Detect which cell encompasses the target text, then output its (x, y) center coordinate. 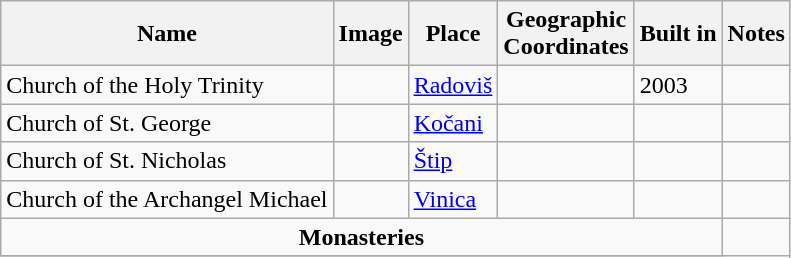
Name (167, 34)
Built in (678, 34)
GeographicCoordinates (566, 34)
Place (453, 34)
Kočani (453, 123)
Štip (453, 161)
2003 (678, 85)
Church of the Archangel Michael (167, 199)
Radoviš (453, 85)
Notes (756, 34)
Monasteries (362, 237)
Church of the Holy Trinity (167, 85)
Image (370, 34)
Vinica (453, 199)
Church of St. Nicholas (167, 161)
Church of St. George (167, 123)
